Provide the [X, Y] coordinate of the cell's center where the given text is located.  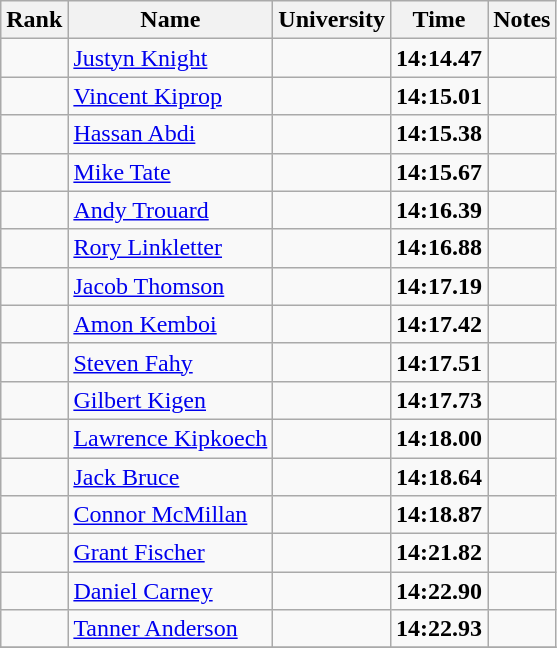
Grant Fischer [170, 553]
14:15.38 [440, 134]
Jack Bruce [170, 477]
14:22.93 [440, 629]
Time [440, 20]
14:18.87 [440, 515]
Connor McMillan [170, 515]
14:15.01 [440, 96]
14:21.82 [440, 553]
Gilbert Kigen [170, 400]
Andy Trouard [170, 210]
14:18.64 [440, 477]
14:18.00 [440, 438]
Notes [522, 20]
Daniel Carney [170, 591]
Amon Kemboi [170, 324]
Justyn Knight [170, 58]
14:16.88 [440, 248]
Lawrence Kipkoech [170, 438]
Rank [34, 20]
Name [170, 20]
Rory Linkletter [170, 248]
Mike Tate [170, 172]
Steven Fahy [170, 362]
14:17.42 [440, 324]
14:16.39 [440, 210]
Vincent Kiprop [170, 96]
14:17.73 [440, 400]
14:22.90 [440, 591]
Jacob Thomson [170, 286]
Hassan Abdi [170, 134]
14:17.51 [440, 362]
University [332, 20]
14:17.19 [440, 286]
14:14.47 [440, 58]
Tanner Anderson [170, 629]
14:15.67 [440, 172]
